Return the [x, y] coordinate for the center point of the cell that contains the specified text.  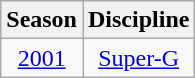
Super-G [138, 58]
Discipline [138, 20]
Season [42, 20]
2001 [42, 58]
